Return the [X, Y] coordinate for the center point of the cell that contains the specified text.  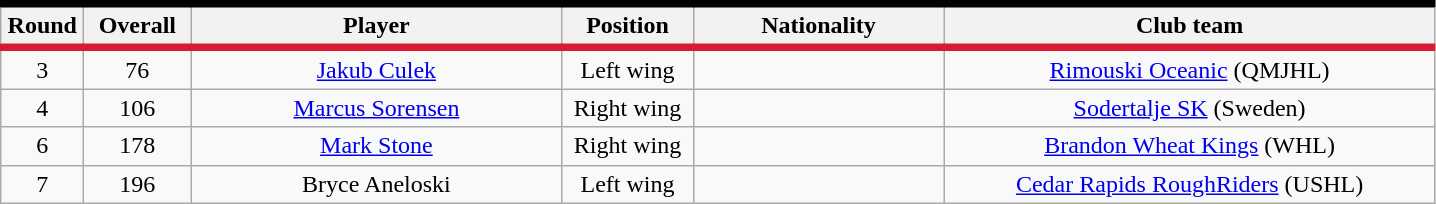
Overall [138, 26]
Cedar Rapids RoughRiders (USHL) [1190, 184]
Position [628, 26]
76 [138, 68]
4 [42, 108]
Brandon Wheat Kings (WHL) [1190, 146]
Bryce Aneloski [376, 184]
196 [138, 184]
Marcus Sorensen [376, 108]
Mark Stone [376, 146]
Player [376, 26]
Sodertalje SK (Sweden) [1190, 108]
Rimouski Oceanic (QMJHL) [1190, 68]
Nationality [818, 26]
7 [42, 184]
Jakub Culek [376, 68]
178 [138, 146]
3 [42, 68]
106 [138, 108]
6 [42, 146]
Club team [1190, 26]
Round [42, 26]
